Capture the cell that displays the provided text and extract its [x, y] central coordinate. 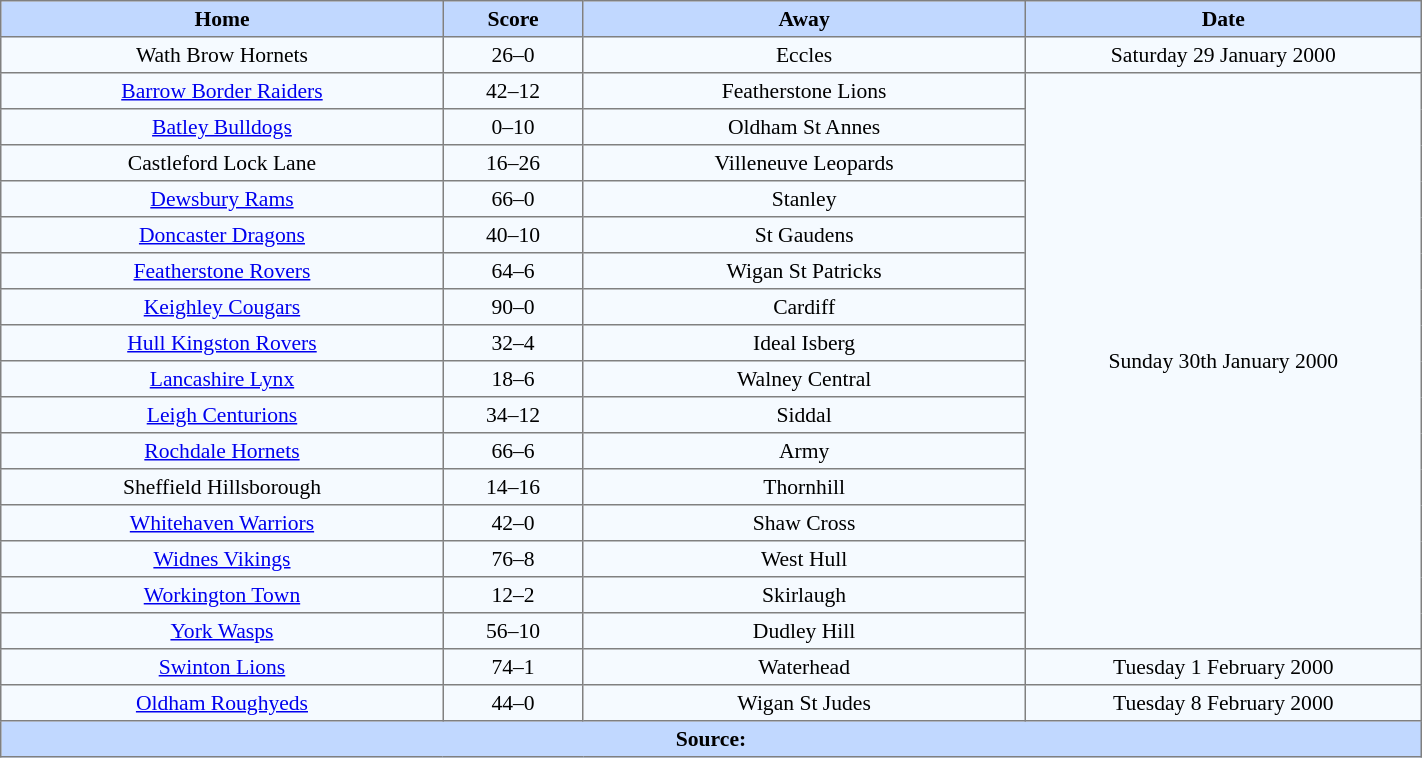
Widnes Vikings [222, 559]
St Gaudens [804, 235]
Walney Central [804, 379]
64–6 [513, 271]
Thornhill [804, 487]
42–12 [513, 91]
Castleford Lock Lane [222, 163]
44–0 [513, 703]
Source: [711, 739]
Rochdale Hornets [222, 451]
Barrow Border Raiders [222, 91]
Tuesday 1 February 2000 [1223, 667]
12–2 [513, 595]
Sheffield Hillsborough [222, 487]
Away [804, 19]
76–8 [513, 559]
Eccles [804, 55]
Doncaster Dragons [222, 235]
34–12 [513, 415]
26–0 [513, 55]
Date [1223, 19]
66–6 [513, 451]
Wigan St Patricks [804, 271]
Wath Brow Hornets [222, 55]
Sunday 30th January 2000 [1223, 361]
Ideal Isberg [804, 343]
18–6 [513, 379]
56–10 [513, 631]
Stanley [804, 199]
Wigan St Judes [804, 703]
Cardiff [804, 307]
Featherstone Rovers [222, 271]
16–26 [513, 163]
West Hull [804, 559]
Oldham Roughyeds [222, 703]
32–4 [513, 343]
Workington Town [222, 595]
Skirlaugh [804, 595]
42–0 [513, 523]
Keighley Cougars [222, 307]
Tuesday 8 February 2000 [1223, 703]
Siddal [804, 415]
Lancashire Lynx [222, 379]
Swinton Lions [222, 667]
66–0 [513, 199]
Villeneuve Leopards [804, 163]
York Wasps [222, 631]
90–0 [513, 307]
Waterhead [804, 667]
Whitehaven Warriors [222, 523]
Shaw Cross [804, 523]
Score [513, 19]
Batley Bulldogs [222, 127]
Oldham St Annes [804, 127]
Featherstone Lions [804, 91]
Leigh Centurions [222, 415]
Dudley Hill [804, 631]
40–10 [513, 235]
74–1 [513, 667]
0–10 [513, 127]
Dewsbury Rams [222, 199]
Home [222, 19]
14–16 [513, 487]
Hull Kingston Rovers [222, 343]
Saturday 29 January 2000 [1223, 55]
Army [804, 451]
